Extract the (x, y) coordinate from the center of the cell holding the provided text.  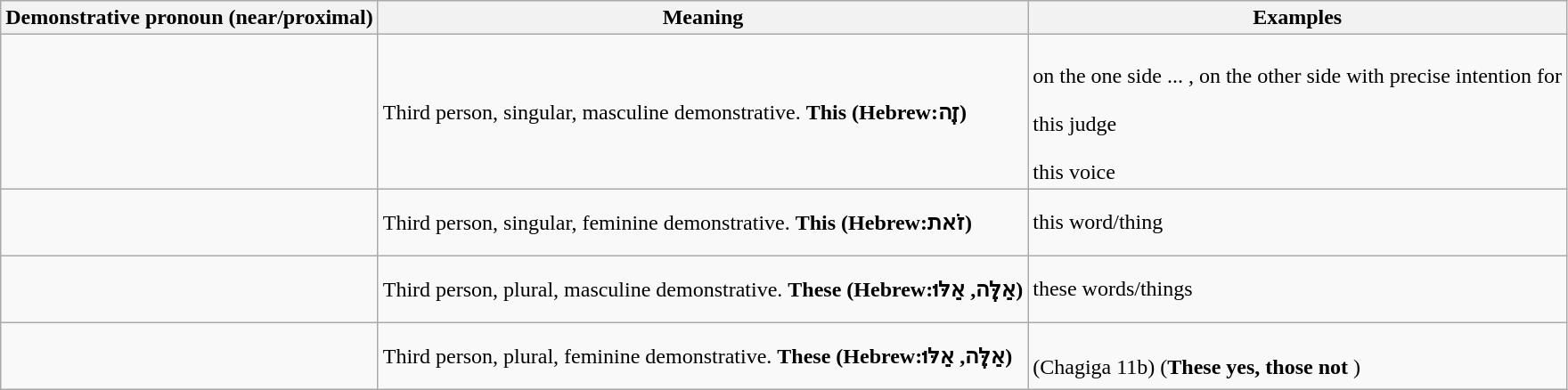
Examples (1297, 18)
Third person, singular, masculine demonstrative. This (Hebrew:זֶה) (702, 112)
these words/things (1297, 288)
Third person, plural, masculine demonstrative. These (Hebrew:אֵלֶּה, אֵלּוּ) (702, 288)
Meaning (702, 18)
Third person, singular, feminine demonstrative. This (Hebrew:זֹאת) (702, 223)
Third person, plural, feminine demonstrative. These (Hebrew:אֵלֶּה, אֵלּוּ) (702, 356)
(Chagiga 11b) (These yes, those not ) (1297, 356)
on the one side ... , on the other side with precise intention for this judge this voice (1297, 112)
Demonstrative pronoun (near/proximal) (189, 18)
this word/thing (1297, 223)
